Identify which cell holds the provided text, then report its [X, Y] central coordinate. 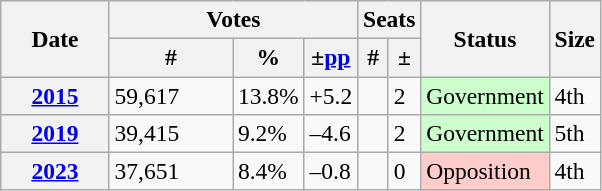
0 [404, 171]
2019 [55, 133]
Votes [234, 19]
5th [574, 133]
–4.6 [331, 133]
8.4% [268, 171]
9.2% [268, 133]
± [404, 57]
Opposition [485, 171]
39,415 [170, 133]
13.8% [268, 95]
Size [574, 38]
2023 [55, 171]
Date [55, 38]
Seats [390, 19]
–0.8 [331, 171]
±pp [331, 57]
2015 [55, 95]
Status [485, 38]
37,651 [170, 171]
% [268, 57]
59,617 [170, 95]
+5.2 [331, 95]
